Capture the cell that displays the provided text and extract its (X, Y) central coordinate. 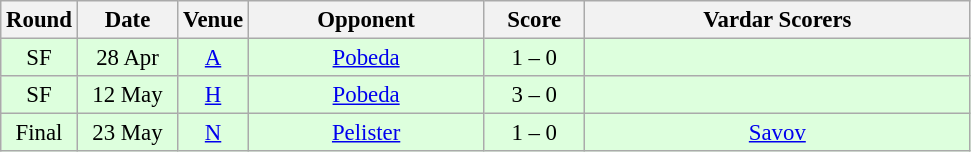
Savov (778, 133)
28 Apr (128, 58)
12 May (128, 95)
23 May (128, 133)
Vardar Scorers (778, 20)
Pelister (366, 133)
Venue (214, 20)
3 – 0 (534, 95)
Score (534, 20)
N (214, 133)
Round (39, 20)
Final (39, 133)
Date (128, 20)
Opponent (366, 20)
A (214, 58)
H (214, 95)
